Determine the [x, y] coordinate at the center of the cell enclosing the given text.  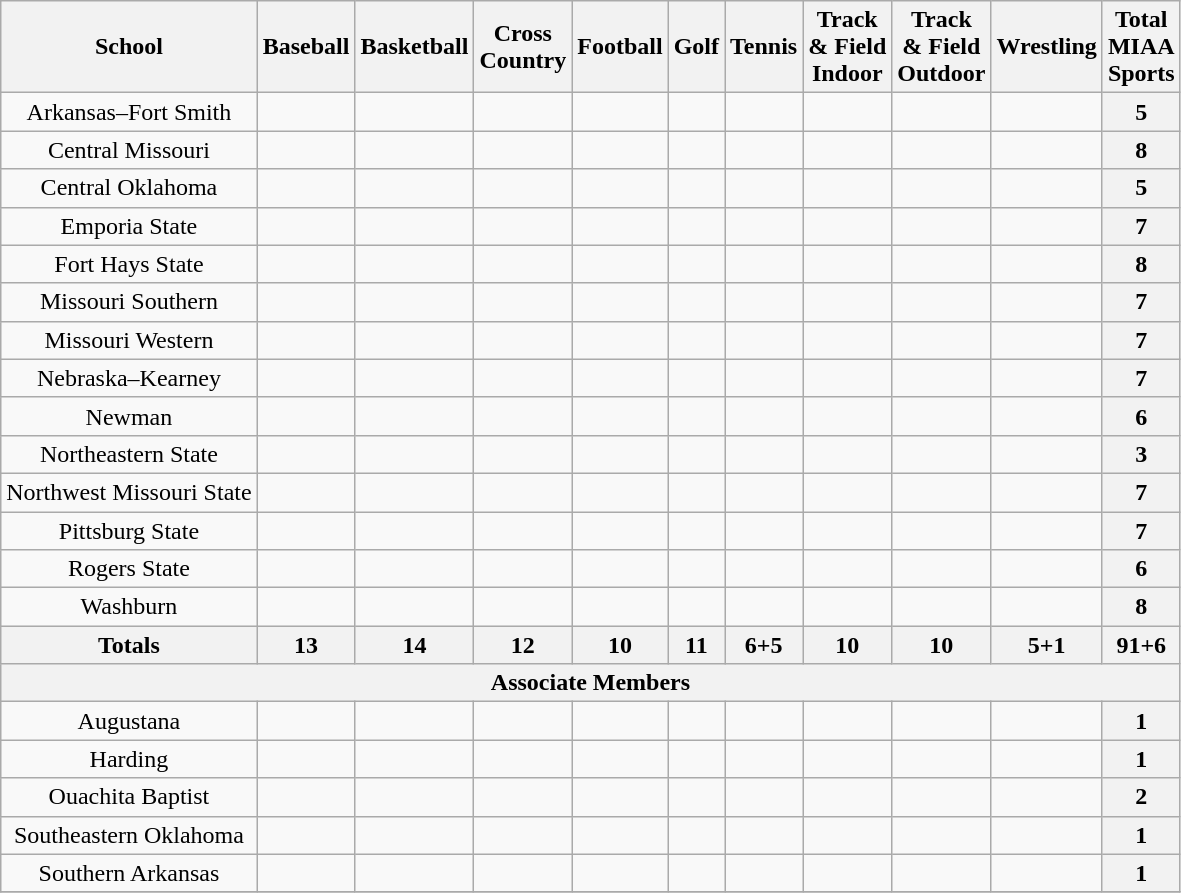
Northwest Missouri State [129, 492]
Arkansas–Fort Smith [129, 112]
Missouri Southern [129, 302]
Central Oklahoma [129, 188]
11 [696, 645]
Golf [696, 47]
Newman [129, 416]
Wrestling [1047, 47]
Tennis [763, 47]
Central Missouri [129, 150]
Track& FieldIndoor [848, 47]
Washburn [129, 607]
Football [620, 47]
6+5 [763, 645]
Basketball [414, 47]
Missouri Western [129, 340]
Southeastern Oklahoma [129, 835]
3 [1141, 454]
Northeastern State [129, 454]
Fort Hays State [129, 264]
Augustana [129, 721]
Nebraska–Kearney [129, 378]
TotalMIAASports [1141, 47]
CrossCountry [523, 47]
2 [1141, 797]
Totals [129, 645]
Associate Members [590, 683]
Harding [129, 759]
13 [306, 645]
Ouachita Baptist [129, 797]
Emporia State [129, 226]
Track& FieldOutdoor [942, 47]
School [129, 47]
91+6 [1141, 645]
14 [414, 645]
Baseball [306, 47]
12 [523, 645]
5+1 [1047, 645]
Pittsburg State [129, 531]
Southern Arkansas [129, 873]
Rogers State [129, 569]
